For the text-containing cell, return its midpoint in (x, y) coordinate format. 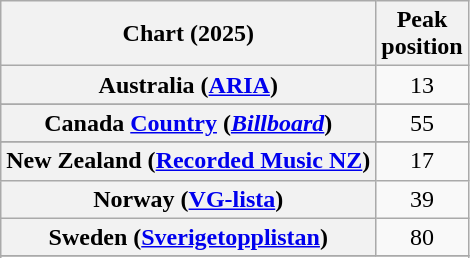
Sweden (Sverigetopplistan) (188, 237)
Australia (ARIA) (188, 85)
Norway (VG-lista) (188, 199)
Canada Country (Billboard) (188, 123)
New Zealand (Recorded Music NZ) (188, 161)
Chart (2025) (188, 34)
Peakposition (422, 34)
39 (422, 199)
80 (422, 237)
55 (422, 123)
13 (422, 85)
17 (422, 161)
